Find where the given text appears and provide that cell's center as [X, Y] coordinate. 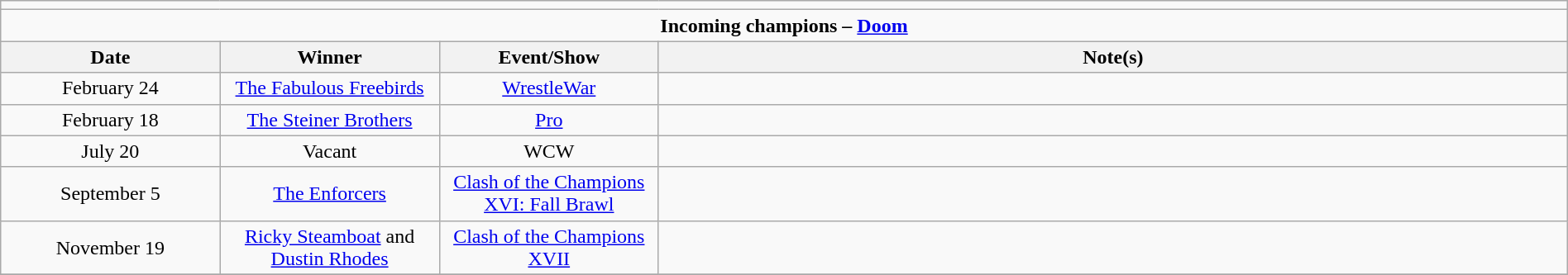
September 5 [111, 193]
Ricky Steamboat and Dustin Rhodes [329, 248]
Incoming champions – Doom [784, 26]
November 19 [111, 248]
The Enforcers [329, 193]
Vacant [329, 151]
The Steiner Brothers [329, 120]
Event/Show [549, 57]
Pro [549, 120]
Date [111, 57]
The Fabulous Freebirds [329, 88]
WrestleWar [549, 88]
February 18 [111, 120]
Clash of the Champions XVII [549, 248]
February 24 [111, 88]
Clash of the Champions XVI: Fall Brawl [549, 193]
Winner [329, 57]
Note(s) [1113, 57]
WCW [549, 151]
July 20 [111, 151]
